Determine the (X, Y) coordinate at the center of the cell enclosing the given text.  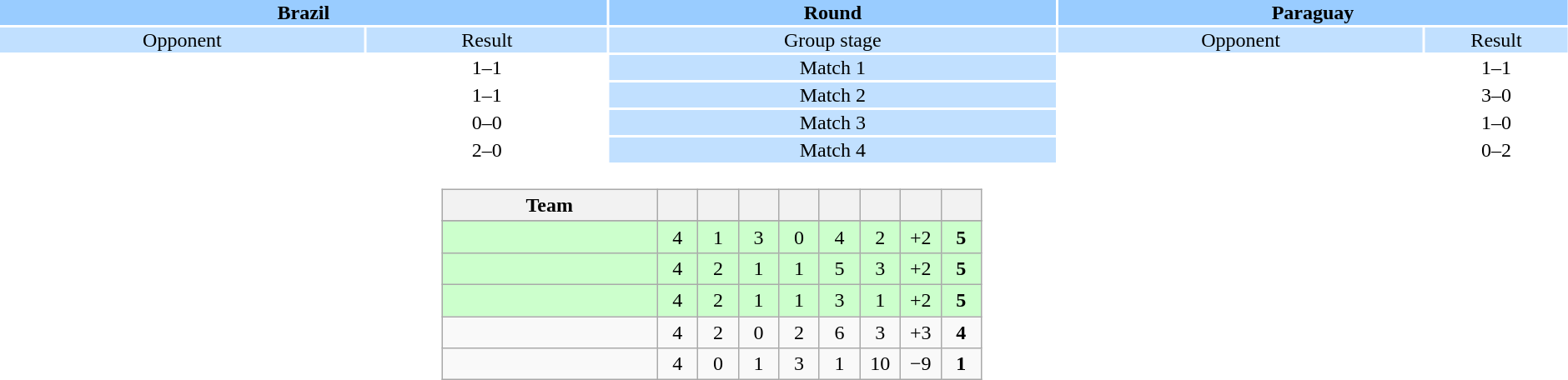
2–0 (487, 150)
Match 3 (832, 122)
10 (881, 364)
0–0 (487, 122)
3–0 (1496, 95)
Team (550, 205)
Group stage (832, 40)
Round (832, 12)
Match 2 (832, 95)
−9 (921, 364)
Match 4 (832, 150)
0–2 (1496, 150)
+3 (921, 332)
1–0 (1496, 122)
6 (839, 332)
Brazil (304, 12)
Paraguay (1313, 12)
Match 1 (832, 67)
